Locate the cell with the specified text and output its (X, Y) center coordinate. 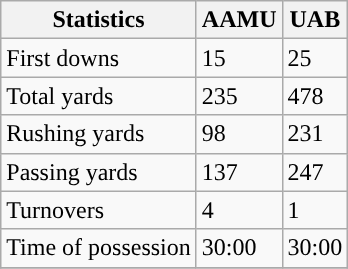
Rushing yards (99, 134)
UAB (315, 20)
1 (315, 210)
Turnovers (99, 210)
AAMU (239, 20)
Time of possession (99, 248)
478 (315, 96)
98 (239, 134)
25 (315, 58)
137 (239, 172)
Total yards (99, 96)
Passing yards (99, 172)
235 (239, 96)
231 (315, 134)
15 (239, 58)
Statistics (99, 20)
4 (239, 210)
First downs (99, 58)
247 (315, 172)
